Return the [X, Y] coordinate for the center point of the cell that contains the specified text.  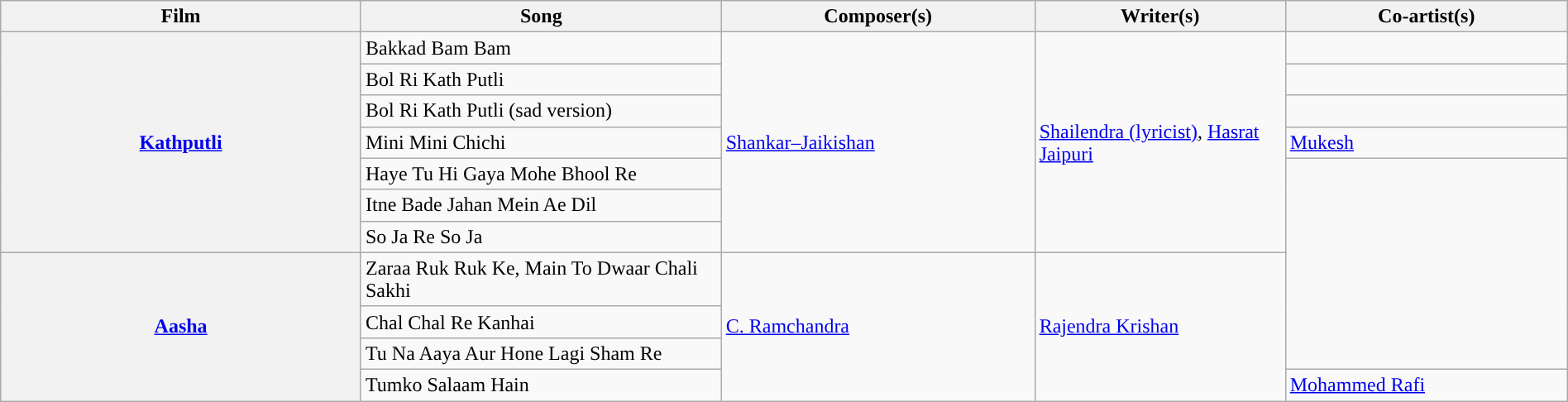
Writer(s) [1159, 17]
Bol Ri Kath Putli [541, 79]
Chal Chal Re Kanhai [541, 322]
So Ja Re So Ja [541, 237]
Mini Mini Chichi [541, 142]
Mohammed Rafi [1426, 385]
Mukesh [1426, 142]
C. Ramchandra [878, 326]
Tu Na Aaya Aur Hone Lagi Sham Re [541, 353]
Shailendra (lyricist), Hasrat Jaipuri [1159, 142]
Song [541, 17]
Rajendra Krishan [1159, 326]
Shankar–Jaikishan [878, 142]
Haye Tu Hi Gaya Mohe Bhool Re [541, 174]
Bol Ri Kath Putli (sad version) [541, 111]
Bakkad Bam Bam [541, 48]
Co-artist(s) [1426, 17]
Composer(s) [878, 17]
Aasha [181, 326]
Kathputli [181, 142]
Zaraa Ruk Ruk Ke, Main To Dwaar Chali Sakhi [541, 280]
Tumko Salaam Hain [541, 385]
Film [181, 17]
Itne Bade Jahan Mein Ae Dil [541, 205]
